Capture the cell that displays the provided text and extract its (X, Y) central coordinate. 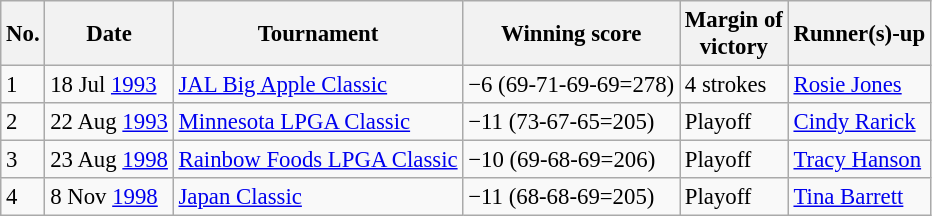
Margin ofvictory (734, 34)
2 (23, 122)
−11 (73-67-65=205) (572, 122)
Winning score (572, 34)
JAL Big Apple Classic (318, 85)
18 Jul 1993 (109, 85)
−10 (69-68-69=206) (572, 160)
Runner(s)-up (859, 34)
22 Aug 1993 (109, 122)
23 Aug 1998 (109, 160)
−11 (68-68-69=205) (572, 197)
Japan Classic (318, 197)
4 (23, 197)
Tracy Hanson (859, 160)
3 (23, 160)
Cindy Rarick (859, 122)
Rainbow Foods LPGA Classic (318, 160)
Date (109, 34)
−6 (69-71-69-69=278) (572, 85)
Tournament (318, 34)
No. (23, 34)
1 (23, 85)
8 Nov 1998 (109, 197)
Minnesota LPGA Classic (318, 122)
4 strokes (734, 85)
Rosie Jones (859, 85)
Tina Barrett (859, 197)
